Identify which cell holds the provided text, then report its (X, Y) central coordinate. 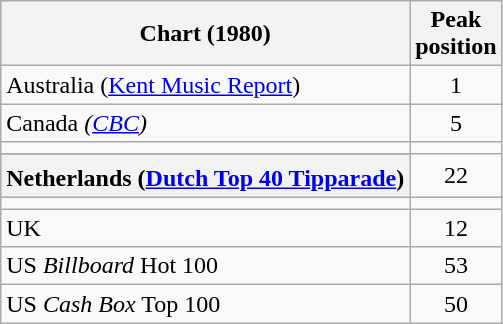
5 (456, 123)
53 (456, 266)
Chart (1980) (206, 34)
Canada (CBC) (206, 123)
12 (456, 228)
Australia (Kent Music Report) (206, 85)
US Cash Box Top 100 (206, 304)
1 (456, 85)
22 (456, 176)
Netherlands (Dutch Top 40 Tipparade) (206, 176)
50 (456, 304)
UK (206, 228)
Peakposition (456, 34)
US Billboard Hot 100 (206, 266)
